Capture the cell that displays the provided text and extract its [X, Y] central coordinate. 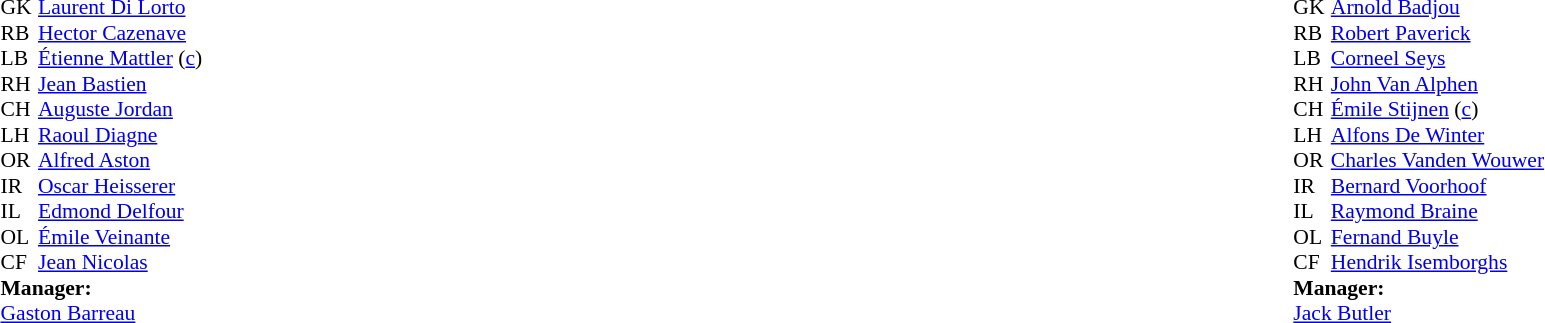
Émile Veinante [120, 237]
Raoul Diagne [120, 135]
Émile Stijnen (c) [1438, 109]
Alfred Aston [120, 161]
Oscar Heisserer [120, 186]
Fernand Buyle [1438, 237]
Alfons De Winter [1438, 135]
Corneel Seys [1438, 59]
Étienne Mattler (c) [120, 59]
Hector Cazenave [120, 33]
Jean Nicolas [120, 263]
Auguste Jordan [120, 109]
Charles Vanden Wouwer [1438, 161]
Edmond Delfour [120, 211]
Raymond Braine [1438, 211]
Bernard Voorhoof [1438, 186]
Jean Bastien [120, 84]
John Van Alphen [1438, 84]
Hendrik Isemborghs [1438, 263]
Robert Paverick [1438, 33]
